Return [X, Y] of the center of cell containing provided text 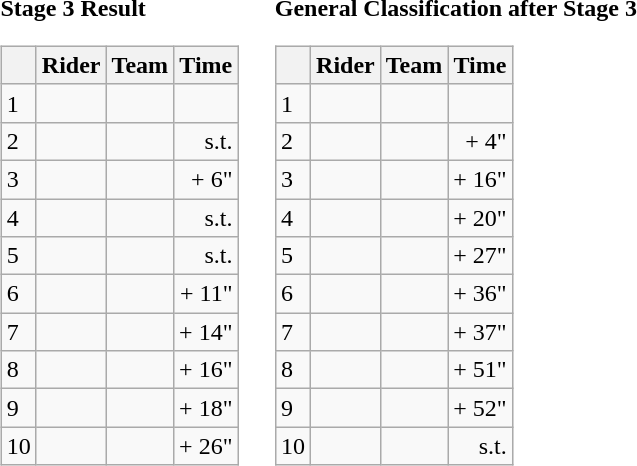
+ 37" [480, 332]
+ 14" [206, 332]
+ 6" [206, 179]
+ 20" [480, 217]
+ 27" [480, 256]
+ 36" [480, 294]
+ 18" [206, 408]
+ 51" [480, 370]
+ 52" [480, 408]
+ 11" [206, 294]
+ 26" [206, 446]
+ 4" [480, 141]
